From the cell containing the given text, extract its center point as (x, y) coordinate. 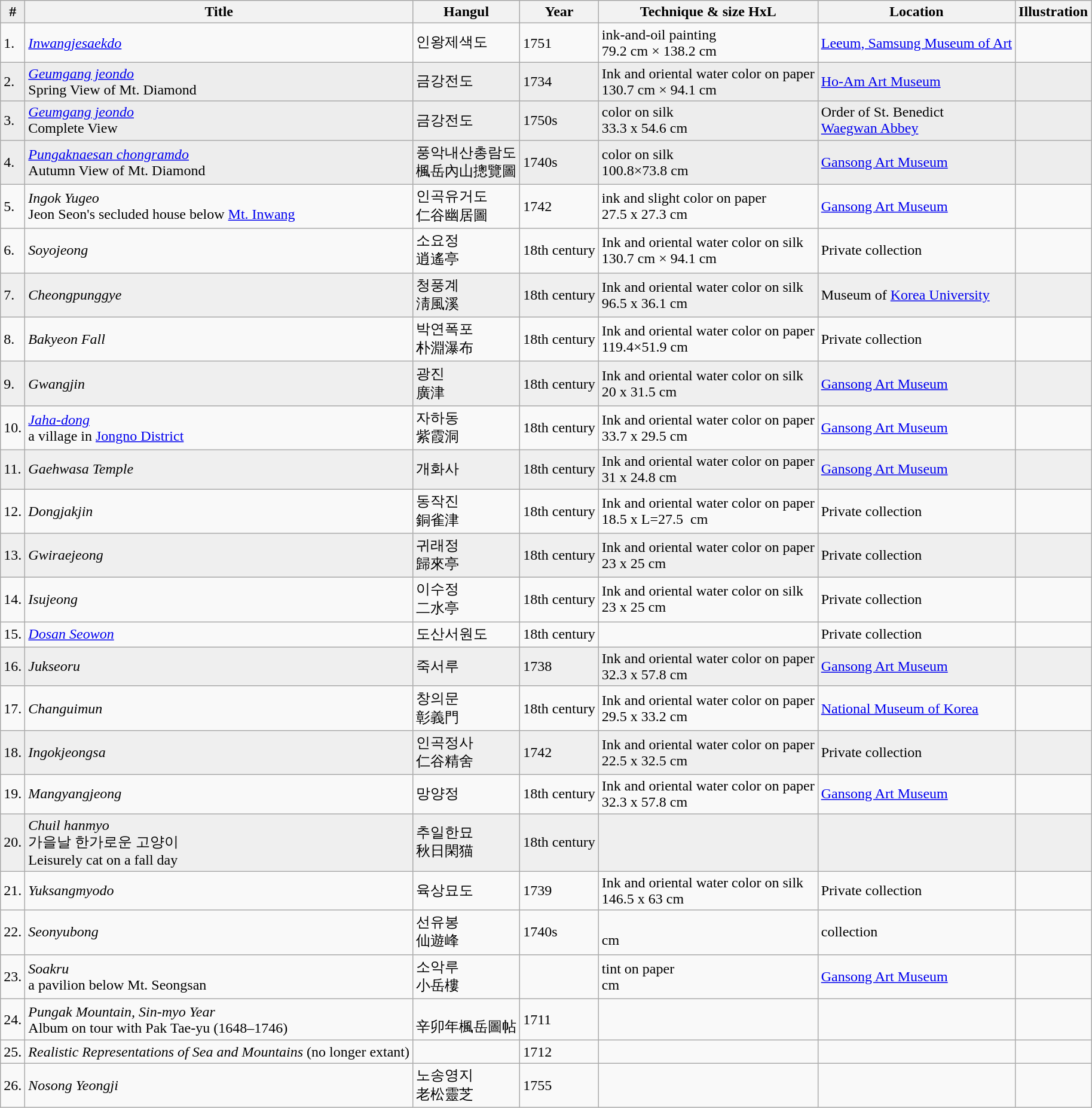
16. (13, 666)
Mangyangjeong (219, 794)
풍악내산총람도 楓岳內山摠覽圖 (466, 162)
인곡유거도 仁谷幽居圖 (466, 206)
Dongjakjin (219, 511)
24. (13, 1020)
Order of St. Benedict Waegwan Abbey (916, 121)
10. (13, 428)
Changuimun (219, 708)
Nosong Yeongji (219, 1085)
귀래정歸來亭 (466, 555)
Hangul (466, 12)
노송영지 老松靈芝 (466, 1085)
Geumgang jeondo Complete View (219, 121)
6. (13, 251)
Gwangjin (219, 383)
Seonyubong (219, 932)
망양정 (466, 794)
ink and slight color on paper27.5 x 27.3 cm (708, 206)
Realistic Representations of Sea and Mountains (no longer extant) (219, 1052)
5. (13, 206)
tint on paper cm (708, 976)
Illustration (1053, 12)
Gaehwasa Temple (219, 469)
1. (13, 43)
Ink and oriental water color on paper130.7 cm × 94.1 cm (708, 81)
Year (559, 12)
개화사 (466, 469)
3. (13, 121)
Bakyeon Fall (219, 339)
Ink and oriental water color on silk20 x 31.5 cm (708, 383)
도산서원도 (466, 635)
26. (13, 1085)
15. (13, 635)
선유봉 仙遊峰 (466, 932)
color on silk 100.8×73.8 cm (708, 162)
인곡정사仁谷精舍 (466, 752)
collection (916, 932)
1751 (559, 43)
이수정二水亭 (466, 600)
Location (916, 12)
박연폭포朴淵瀑布 (466, 339)
1739 (559, 891)
14. (13, 600)
Isujeong (219, 600)
Ingokjeongsa (219, 752)
Cheongpunggye (219, 295)
National Museum of Korea (916, 708)
Dosan Seowon (219, 635)
육상묘도 (466, 891)
Ink and oriental water color on paper31 x 24.8 cm (708, 469)
Pungak Mountain, Sin-myo Year Album on tour with Pak Tae-yu (1648–1746) (219, 1020)
8. (13, 339)
2. (13, 81)
1755 (559, 1085)
color on silk 33.3 x 54.6 cm (708, 121)
11. (13, 469)
4. (13, 162)
Ink and oriental water color on paper29.5 x 33.2 cm (708, 708)
Soyojeong (219, 251)
광진廣津 (466, 383)
7. (13, 295)
Jukseoru (219, 666)
19. (13, 794)
동작진 銅雀津 (466, 511)
cm (708, 932)
Chuil hanmyo 가을날 한가로운 고양이 Leisurely cat on a fall day (219, 842)
Gwiraejeong (219, 555)
Pungaknaesan chongramdo Autumn View of Mt. Diamond (219, 162)
Jaha-dong a village in Jongno District (219, 428)
Technique & size HxL (708, 12)
1734 (559, 81)
21. (13, 891)
12. (13, 511)
1712 (559, 1052)
22. (13, 932)
Ink and oriental water color on silk23 x 25 cm (708, 600)
청풍계淸風溪 (466, 295)
Ink and oriental water color on paper23 x 25 cm (708, 555)
Yuksangmyodo (219, 891)
Ink and oriental water color on silk96.5 x 36.1 cm (708, 295)
ink-and-oil painting79.2 cm × 138.2 cm (708, 43)
추일한묘秋日閑猫 (466, 842)
Ink and oriental water color on paper18.5 x L=27.5 cm (708, 511)
창의문彰義門 (466, 708)
1750s (559, 121)
17. (13, 708)
Geumgang jeondoSpring View of Mt. Diamond (219, 81)
Ink and oriental water color on paper33.7 x 29.5 cm (708, 428)
자하동紫霞洞 (466, 428)
소요정逍遙亭 (466, 251)
죽서루 (466, 666)
인왕제색도 (466, 43)
Ink and oriental water color on silk130.7 cm × 94.1 cm (708, 251)
Museum of Korea University (916, 295)
Ho-Am Art Museum (916, 81)
1738 (559, 666)
Ink and oriental water color on silk146.5 x 63 cm (708, 891)
Ingok Yugeo Jeon Seon's secluded house below Mt. Inwang (219, 206)
Leeum, Samsung Museum of Art (916, 43)
Soakru a pavilion below Mt. Seongsan (219, 976)
辛卯年楓岳圖帖 (466, 1020)
Ink and oriental water color on paper119.4×51.9 cm (708, 339)
Ink and oriental water color on paper22.5 x 32.5 cm (708, 752)
1711 (559, 1020)
13. (13, 555)
# (13, 12)
23. (13, 976)
20. (13, 842)
25. (13, 1052)
9. (13, 383)
Inwangjesaekdo (219, 43)
18. (13, 752)
소악루 小岳樓 (466, 976)
Title (219, 12)
